Capture the cell that displays the provided text and extract its (X, Y) central coordinate. 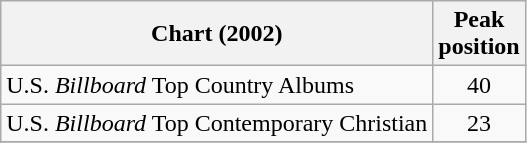
U.S. Billboard Top Contemporary Christian (217, 123)
U.S. Billboard Top Country Albums (217, 85)
Peakposition (479, 34)
Chart (2002) (217, 34)
40 (479, 85)
23 (479, 123)
